Output the (X, Y) coordinate of the center of the cell containing the given text.  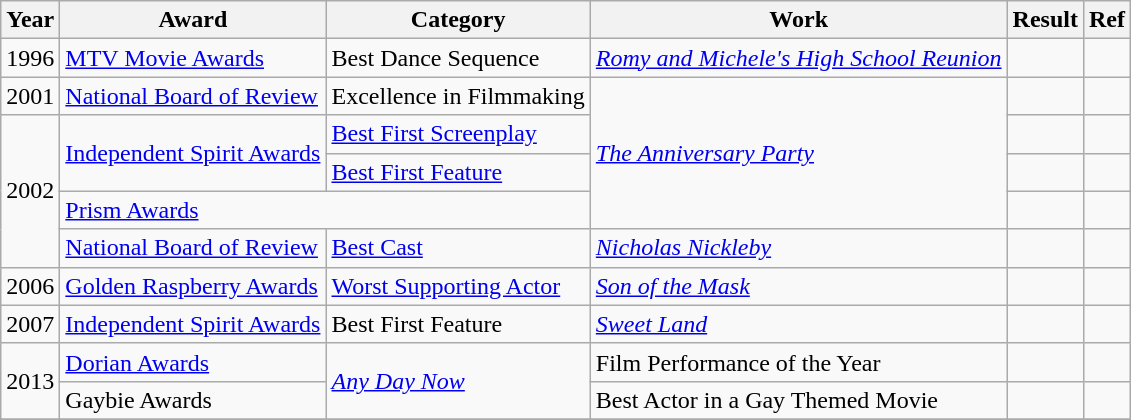
Nicholas Nickleby (798, 248)
2007 (30, 324)
Son of the Mask (798, 286)
MTV Movie Awards (193, 58)
Prism Awards (325, 210)
2013 (30, 381)
Ref (1106, 20)
Romy and Michele's High School Reunion (798, 58)
Golden Raspberry Awards (193, 286)
2001 (30, 96)
Award (193, 20)
Best First Screenplay (458, 134)
Sweet Land (798, 324)
Worst Supporting Actor (458, 286)
Result (1045, 20)
Gaybie Awards (193, 400)
Film Performance of the Year (798, 362)
Year (30, 20)
Best Cast (458, 248)
2002 (30, 191)
Excellence in Filmmaking (458, 96)
Any Day Now (458, 381)
1996 (30, 58)
Dorian Awards (193, 362)
Best Dance Sequence (458, 58)
The Anniversary Party (798, 153)
Work (798, 20)
Best Actor in a Gay Themed Movie (798, 400)
Category (458, 20)
2006 (30, 286)
